Provide the (X, Y) coordinate of the cell's center where the given text is located.  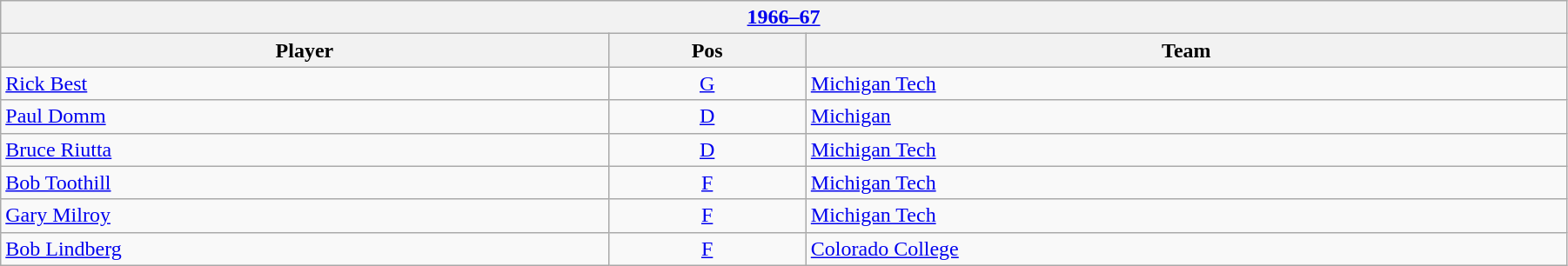
Bob Toothill (305, 183)
Bob Lindberg (305, 249)
Paul Domm (305, 116)
Gary Milroy (305, 216)
Colorado College (1186, 249)
1966–67 (784, 17)
Bruce Riutta (305, 150)
Player (305, 50)
Rick Best (305, 83)
Team (1186, 50)
Pos (707, 50)
G (707, 83)
Michigan (1186, 116)
